Extract the [X, Y] coordinate from the center of the cell holding the provided text.  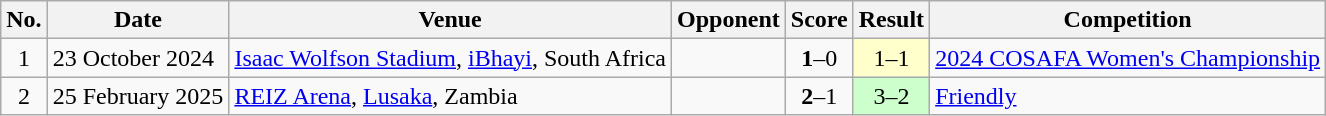
25 February 2025 [138, 96]
Opponent [729, 20]
23 October 2024 [138, 58]
1–0 [819, 58]
Competition [1128, 20]
1 [24, 58]
Result [891, 20]
Isaac Wolfson Stadium, iBhayi, South Africa [450, 58]
REIZ Arena, Lusaka, Zambia [450, 96]
Venue [450, 20]
No. [24, 20]
Score [819, 20]
1–1 [891, 58]
Date [138, 20]
2 [24, 96]
Friendly [1128, 96]
3–2 [891, 96]
2024 COSAFA Women's Championship [1128, 58]
2–1 [819, 96]
